Find where the given text appears and provide that cell's center as (X, Y) coordinate. 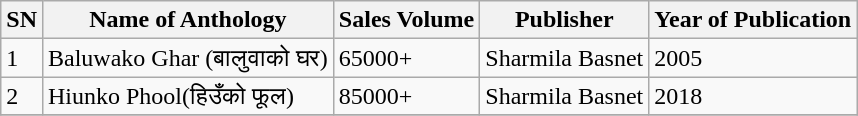
Name of Anthology (188, 20)
2018 (753, 96)
2 (22, 96)
Publisher (564, 20)
Year of Publication (753, 20)
65000+ (406, 58)
Hiunko Phool(हिउँको फूल) (188, 96)
SN (22, 20)
Baluwako Ghar (बालुवाको घर) (188, 58)
85000+ (406, 96)
1 (22, 58)
Sales Volume (406, 20)
2005 (753, 58)
